Pinpoint the cell where the given text exists, returning its [x, y] midpoint coordinate. 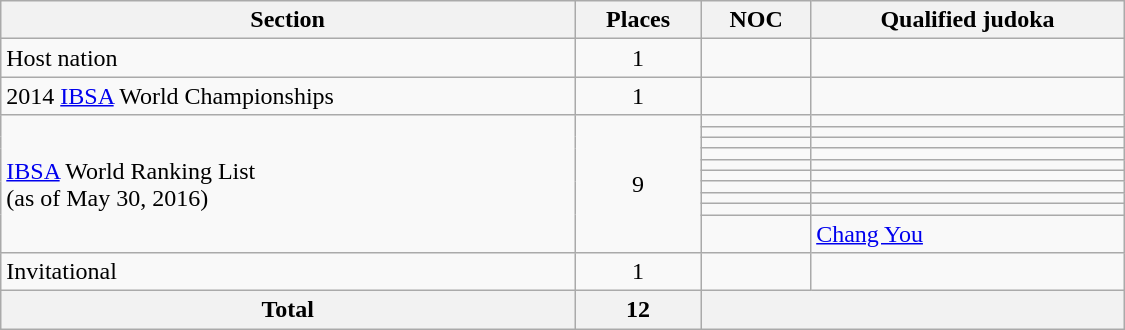
Section [288, 20]
Invitational [288, 272]
NOC [756, 20]
IBSA World Ranking List(as of May 30, 2016) [288, 184]
Chang You [968, 233]
Places [638, 20]
2014 IBSA World Championships [288, 96]
Qualified judoka [968, 20]
12 [638, 310]
9 [638, 184]
Host nation [288, 58]
Total [288, 310]
